Scan for the cell matching the given text and deliver its [x, y] coordinate at center. 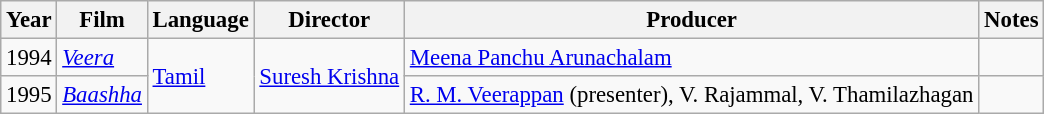
1995 [29, 95]
Year [29, 20]
Meena Panchu Arunachalam [691, 58]
Suresh Krishna [329, 76]
Notes [1012, 20]
Director [329, 20]
Film [102, 20]
Producer [691, 20]
Veera [102, 58]
Tamil [200, 76]
R. M. Veerappan (presenter), V. Rajammal, V. Thamilazhagan [691, 95]
Language [200, 20]
1994 [29, 58]
Baashha [102, 95]
